Capture the cell that displays the provided text and extract its [X, Y] central coordinate. 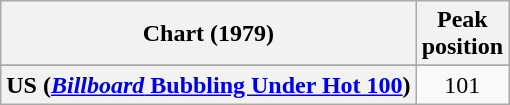
101 [462, 85]
Chart (1979) [208, 34]
US (Billboard Bubbling Under Hot 100) [208, 85]
Peakposition [462, 34]
